Output the (X, Y) coordinate of the center of the cell containing the given text.  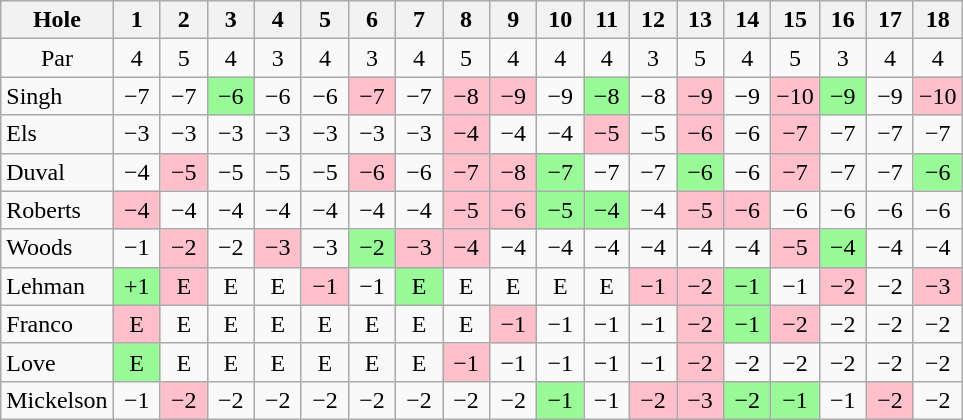
+1 (136, 286)
10 (560, 20)
9 (514, 20)
Woods (57, 248)
12 (654, 20)
Lehman (57, 286)
Love (57, 362)
1 (136, 20)
7 (420, 20)
Par (57, 58)
Duval (57, 172)
Singh (57, 96)
Franco (57, 324)
18 (938, 20)
8 (466, 20)
14 (748, 20)
2 (184, 20)
15 (796, 20)
13 (700, 20)
Mickelson (57, 400)
Roberts (57, 210)
6 (372, 20)
Els (57, 134)
11 (607, 20)
Hole (57, 20)
17 (890, 20)
16 (842, 20)
